Return (x, y) of the center of cell containing provided text 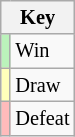
Key (38, 17)
Draw (42, 85)
Win (42, 51)
Defeat (42, 118)
